Search for the cell housing the specified text and yield its [X, Y] center coordinate. 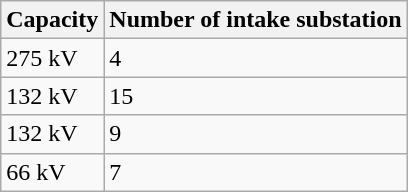
15 [256, 96]
Capacity [52, 20]
275 kV [52, 58]
4 [256, 58]
66 kV [52, 172]
9 [256, 134]
7 [256, 172]
Number of intake substation [256, 20]
